Pinpoint the cell where the given text exists, returning its (x, y) midpoint coordinate. 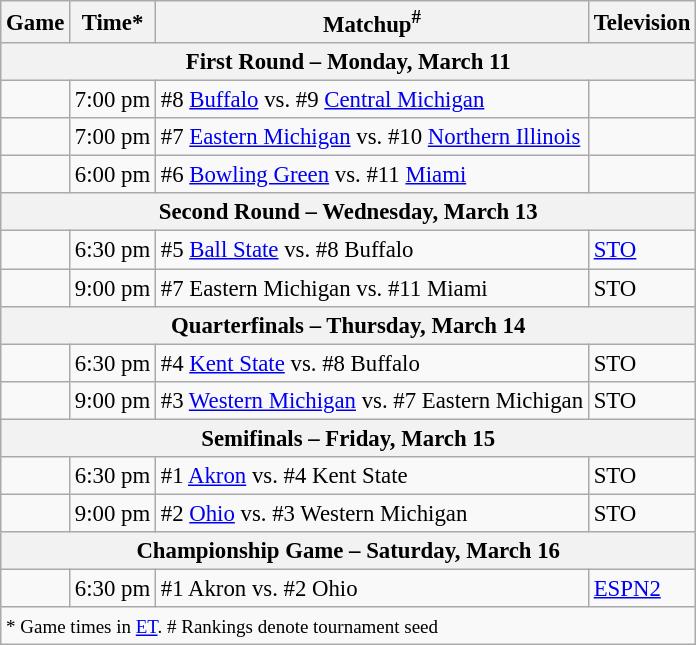
6:00 pm (113, 175)
#7 Eastern Michigan vs. #11 Miami (372, 288)
ESPN2 (642, 588)
#2 Ohio vs. #3 Western Michigan (372, 513)
Semifinals – Friday, March 15 (348, 438)
#4 Kent State vs. #8 Buffalo (372, 363)
Game (36, 22)
* Game times in ET. # Rankings denote tournament seed (348, 626)
#6 Bowling Green vs. #11 Miami (372, 175)
Matchup# (372, 22)
#1 Akron vs. #2 Ohio (372, 588)
Quarterfinals – Thursday, March 14 (348, 325)
#1 Akron vs. #4 Kent State (372, 476)
#3 Western Michigan vs. #7 Eastern Michigan (372, 400)
#8 Buffalo vs. #9 Central Michigan (372, 100)
#5 Ball State vs. #8 Buffalo (372, 250)
Time* (113, 22)
Second Round – Wednesday, March 13 (348, 213)
Championship Game – Saturday, March 16 (348, 551)
Television (642, 22)
#7 Eastern Michigan vs. #10 Northern Illinois (372, 137)
First Round – Monday, March 11 (348, 62)
